From the cell containing the given text, extract its center point as [x, y] coordinate. 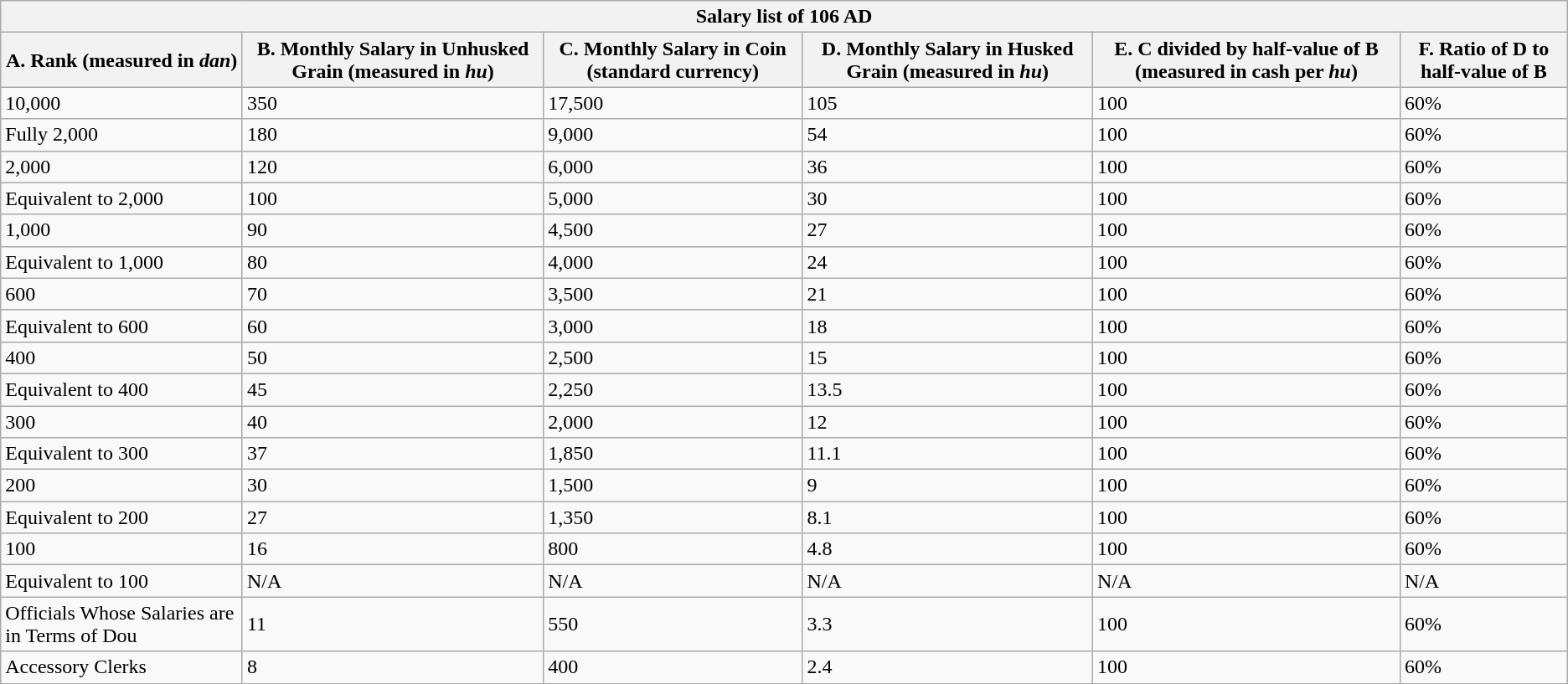
Equivalent to 300 [122, 454]
5,000 [673, 198]
90 [392, 230]
80 [392, 262]
12 [948, 421]
13.5 [948, 389]
Salary list of 106 AD [784, 17]
11.1 [948, 454]
6,000 [673, 167]
24 [948, 262]
550 [673, 625]
105 [948, 103]
10,000 [122, 103]
60 [392, 326]
600 [122, 294]
Accessory Clerks [122, 667]
D. Monthly Salary in Husked Grain (measured in hu) [948, 60]
15 [948, 357]
9,000 [673, 135]
E. C divided by half-value of B (measured in cash per hu) [1246, 60]
70 [392, 294]
45 [392, 389]
Equivalent to 100 [122, 581]
2.4 [948, 667]
C. Monthly Salary in Coin (standard currency) [673, 60]
800 [673, 549]
1,350 [673, 517]
Equivalent to 1,000 [122, 262]
4,000 [673, 262]
8 [392, 667]
1,500 [673, 486]
36 [948, 167]
17,500 [673, 103]
16 [392, 549]
1,850 [673, 454]
3,500 [673, 294]
50 [392, 357]
9 [948, 486]
3,000 [673, 326]
120 [392, 167]
21 [948, 294]
1,000 [122, 230]
F. Ratio of D to half-value of B [1483, 60]
180 [392, 135]
2,500 [673, 357]
Equivalent to 2,000 [122, 198]
Equivalent to 400 [122, 389]
3.3 [948, 625]
54 [948, 135]
Officials Whose Salaries are in Terms of Dou [122, 625]
B. Monthly Salary in Unhusked Grain (measured in hu) [392, 60]
Fully 2,000 [122, 135]
Equivalent to 200 [122, 517]
Equivalent to 600 [122, 326]
40 [392, 421]
4,500 [673, 230]
18 [948, 326]
350 [392, 103]
2,250 [673, 389]
37 [392, 454]
300 [122, 421]
4.8 [948, 549]
11 [392, 625]
200 [122, 486]
8.1 [948, 517]
A. Rank (measured in dan) [122, 60]
